Provide the [X, Y] coordinate of the cell's center where the given text is located.  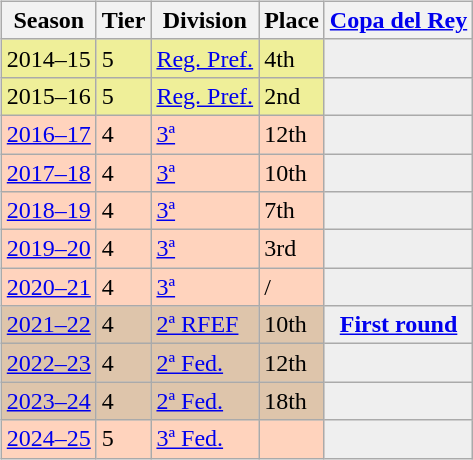
2021–22 [48, 325]
2017–18 [48, 173]
Copa del Rey [398, 20]
3ª Fed. [205, 439]
7th [292, 211]
2015–16 [48, 96]
2014–15 [48, 58]
2024–25 [48, 439]
First round [398, 325]
2019–20 [48, 249]
2020–21 [48, 287]
/ [292, 287]
2023–24 [48, 401]
18th [292, 401]
Tier [124, 20]
2018–19 [48, 211]
4th [292, 58]
3rd [292, 249]
2022–23 [48, 363]
Season [48, 20]
2016–17 [48, 134]
Place [292, 20]
2ª RFEF [205, 325]
Division [205, 20]
2nd [292, 96]
